Output the [X, Y] coordinate of the center of the cell containing the given text.  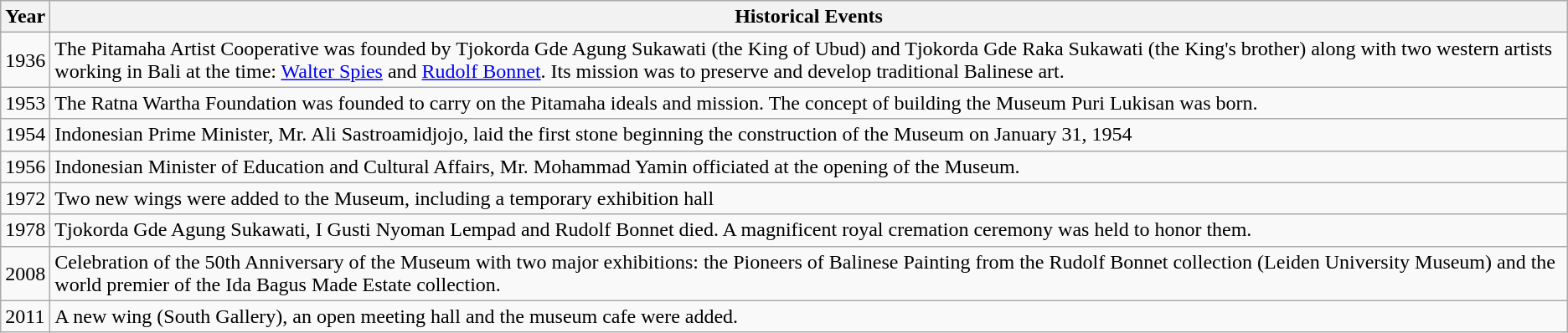
Year [25, 17]
2011 [25, 316]
1954 [25, 135]
Historical Events [809, 17]
1978 [25, 230]
Indonesian Minister of Education and Cultural Affairs, Mr. Mohammad Yamin officiated at the opening of the Museum. [809, 166]
Indonesian Prime Minister, Mr. Ali Sastroamidjojo, laid the first stone beginning the construction of the Museum on January 31, 1954 [809, 135]
A new wing (South Gallery), an open meeting hall and the museum cafe were added. [809, 316]
The Ratna Wartha Foundation was founded to carry on the Pitamaha ideals and mission. The concept of building the Museum Puri Lukisan was born. [809, 103]
2008 [25, 273]
1956 [25, 166]
1953 [25, 103]
Two new wings were added to the Museum, including a temporary exhibition hall [809, 198]
Tjokorda Gde Agung Sukawati, I Gusti Nyoman Lempad and Rudolf Bonnet died. A magnificent royal cremation ceremony was held to honor them. [809, 230]
1972 [25, 198]
1936 [25, 60]
